Detect which cell encompasses the target text, then output its [X, Y] center coordinate. 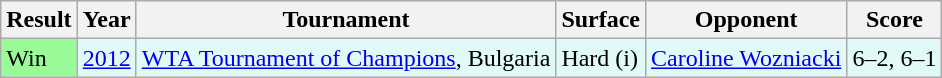
Opponent [746, 20]
WTA Tournament of Champions, Bulgaria [346, 58]
6–2, 6–1 [894, 58]
Caroline Wozniacki [746, 58]
Result [39, 20]
Tournament [346, 20]
Year [106, 20]
Win [39, 58]
Hard (i) [601, 58]
2012 [106, 58]
Score [894, 20]
Surface [601, 20]
